Return the [x, y] coordinate for the center point of the cell that contains the specified text.  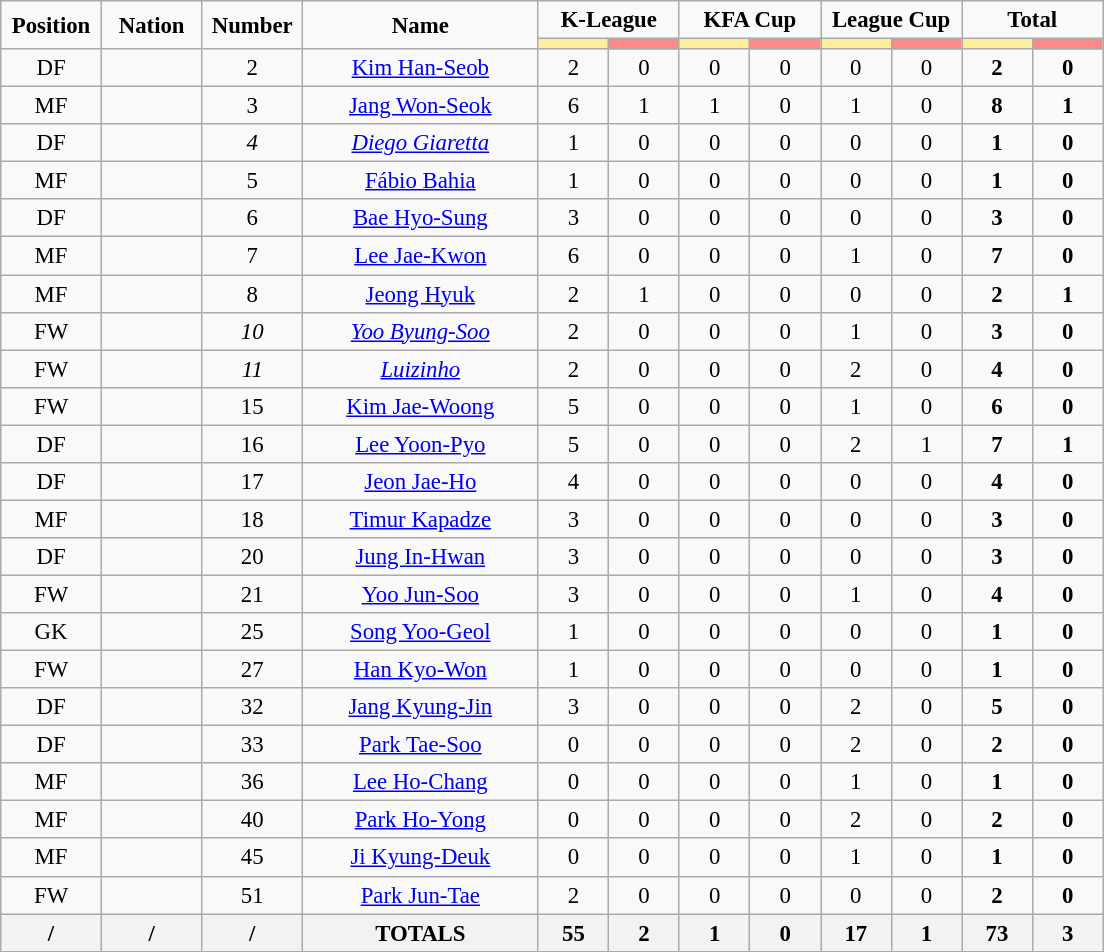
Bae Hyo-Sung [421, 219]
Luizinho [421, 369]
Diego Giaretta [421, 143]
Jeon Jae-Ho [421, 482]
15 [252, 406]
GK [52, 632]
Han Kyo-Won [421, 670]
Fábio Bahia [421, 181]
51 [252, 895]
Jeong Hyuk [421, 294]
73 [998, 933]
Yoo Jun-Soo [421, 594]
Song Yoo-Geol [421, 632]
11 [252, 369]
Jung In-Hwan [421, 557]
Position [52, 25]
Lee Jae-Kwon [421, 256]
Timur Kapadze [421, 519]
21 [252, 594]
Jang Kyung-Jin [421, 707]
Nation [152, 25]
Lee Yoon-Pyo [421, 444]
45 [252, 858]
36 [252, 782]
25 [252, 632]
Name [421, 25]
Jang Won-Seok [421, 106]
16 [252, 444]
27 [252, 670]
Total [1032, 20]
K-League [608, 20]
18 [252, 519]
Yoo Byung-Soo [421, 331]
55 [574, 933]
KFA Cup [750, 20]
Ji Kyung-Deuk [421, 858]
40 [252, 820]
TOTALS [421, 933]
League Cup [890, 20]
32 [252, 707]
33 [252, 745]
20 [252, 557]
Park Jun-Tae [421, 895]
Kim Han-Seob [421, 68]
Number [252, 25]
Park Tae-Soo [421, 745]
Lee Ho-Chang [421, 782]
Park Ho-Yong [421, 820]
Kim Jae-Woong [421, 406]
10 [252, 331]
